Locate the cell with the specified text and output its [X, Y] center coordinate. 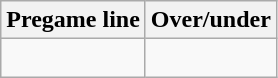
Pregame line [74, 20]
Over/under [210, 20]
